Scan for the cell matching the given text and deliver its (x, y) coordinate at center. 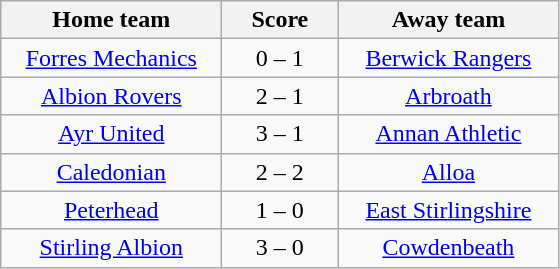
Arbroath (448, 96)
Albion Rovers (112, 96)
Score (280, 20)
Annan Athletic (448, 134)
3 – 1 (280, 134)
Alloa (448, 172)
Forres Mechanics (112, 58)
2 – 2 (280, 172)
2 – 1 (280, 96)
Ayr United (112, 134)
3 – 0 (280, 248)
Caledonian (112, 172)
Cowdenbeath (448, 248)
Berwick Rangers (448, 58)
Stirling Albion (112, 248)
Peterhead (112, 210)
East Stirlingshire (448, 210)
Home team (112, 20)
Away team (448, 20)
1 – 0 (280, 210)
0 – 1 (280, 58)
